Pinpoint the cell where the given text exists, returning its [X, Y] midpoint coordinate. 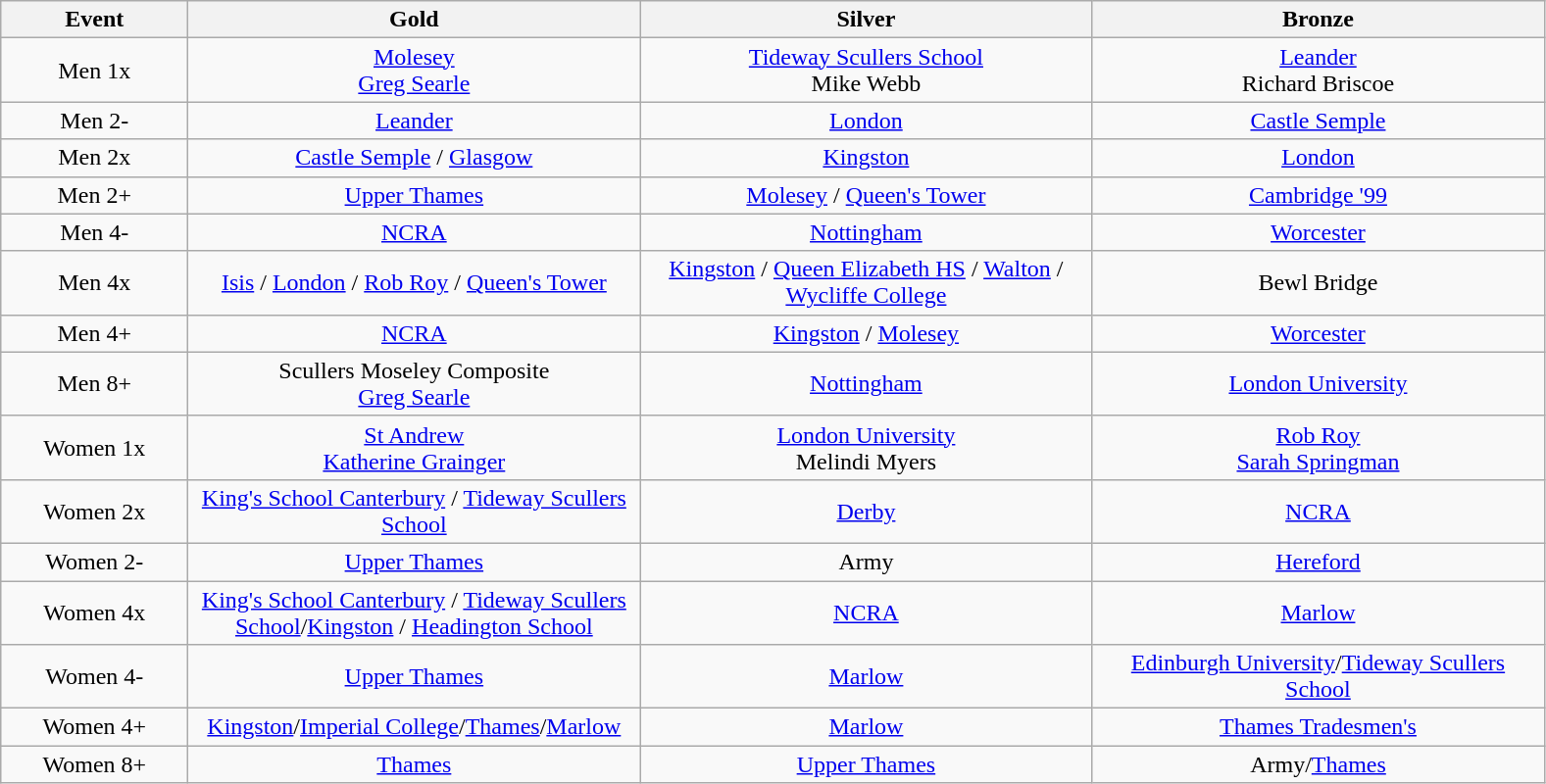
London UniversityMelindi Myers [867, 447]
Kingston / Queen Elizabeth HS / Walton / Wycliffe College [867, 282]
Event [94, 20]
Women 4x [94, 612]
Men 1x [94, 71]
Molesey Greg Searle [414, 71]
Women 4+ [94, 727]
Army [867, 562]
Men 4- [94, 232]
Thames [414, 764]
Kingston/Imperial College/Thames/Marlow [414, 727]
Derby [867, 512]
Gold [414, 20]
Scullers Moseley CompositeGreg Searle [414, 384]
Men 2- [94, 121]
Kingston / Molesey [867, 333]
Hereford [1318, 562]
Women 1x [94, 447]
Men 2+ [94, 195]
King's School Canterbury / Tideway Scullers School/Kingston / Headington School [414, 612]
Men 8+ [94, 384]
Edinburgh University/Tideway Scullers School [1318, 676]
Leander [414, 121]
Isis / London / Rob Roy / Queen's Tower [414, 282]
Women 4- [94, 676]
Thames Tradesmen's [1318, 727]
London University [1318, 384]
Silver [867, 20]
Tideway Scullers SchoolMike Webb [867, 71]
Men 2x [94, 158]
Leander Richard Briscoe [1318, 71]
Castle Semple [1318, 121]
Bewl Bridge [1318, 282]
Men 4+ [94, 333]
Men 4x [94, 282]
Bronze [1318, 20]
Women 2x [94, 512]
St AndrewKatherine Grainger [414, 447]
Army/Thames [1318, 764]
Castle Semple / Glasgow [414, 158]
King's School Canterbury / Tideway Scullers School [414, 512]
Women 8+ [94, 764]
Kingston [867, 158]
Rob Roy Sarah Springman [1318, 447]
Women 2- [94, 562]
Cambridge '99 [1318, 195]
Molesey / Queen's Tower [867, 195]
